Return the (X, Y) coordinate for the center point of the cell that contains the specified text.  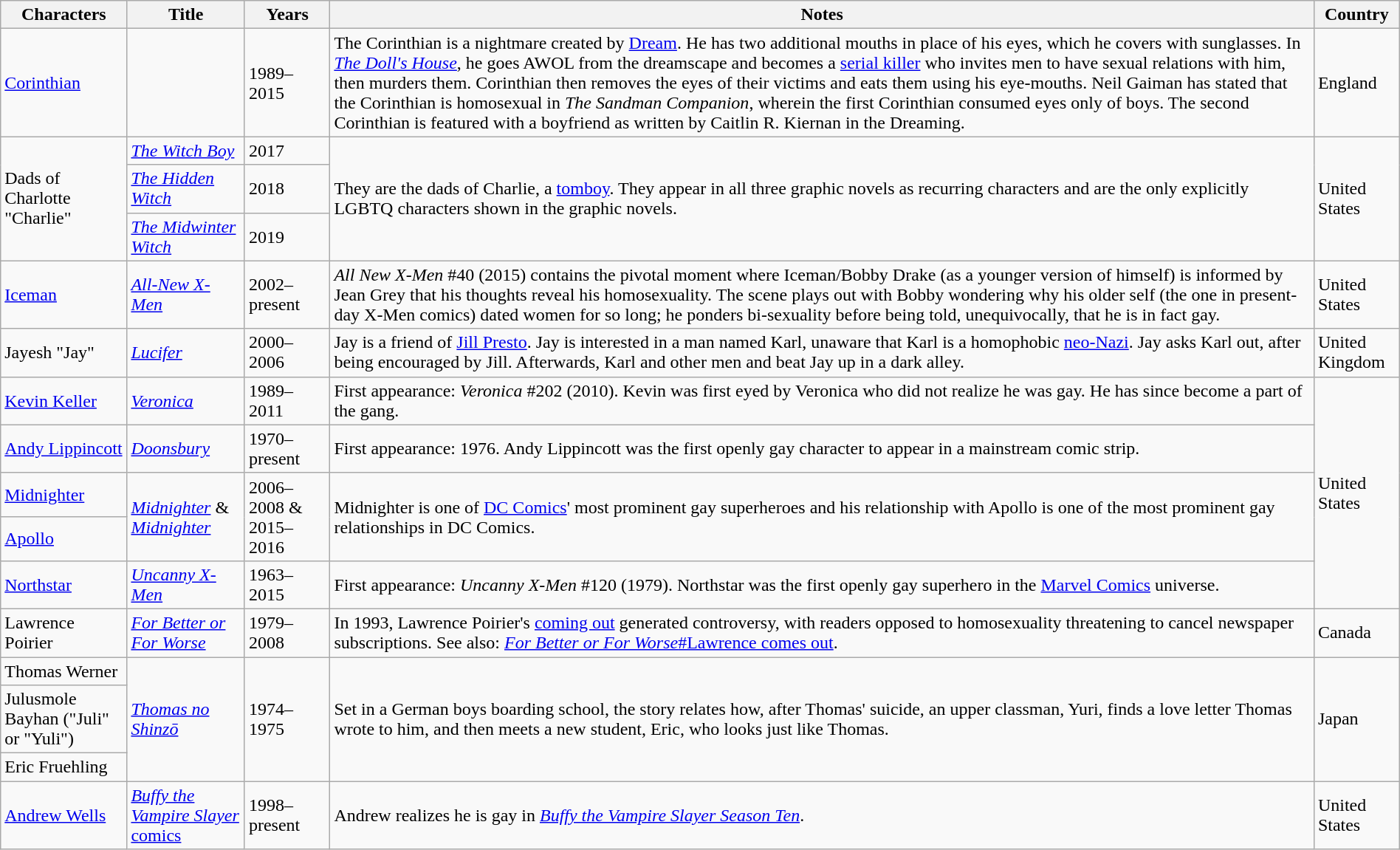
The Midwinter Witch (186, 236)
Midnighter & Midnighter (186, 517)
Jayesh "Jay" (64, 353)
Thomas no Shinzō (186, 719)
1970–present (286, 449)
Thomas Werner (64, 671)
United Kingdom (1356, 353)
1989–2015 (286, 83)
England (1356, 83)
First appearance: 1976. Andy Lippincott was the first openly gay character to appear in a mainstream comic strip. (822, 449)
Characters (64, 15)
Dads of Charlotte "Charlie" (64, 199)
Title (186, 15)
Years (286, 15)
For Better or For Worse (186, 632)
1979–2008 (286, 632)
Notes (822, 15)
Andrew Wells (64, 815)
Andrew realizes he is gay in Buffy the Vampire Slayer Season Ten. (822, 815)
Doonsbury (186, 449)
First appearance: Uncanny X-Men #120 (1979). Northstar was the first openly gay superhero in the Marvel Comics universe. (822, 585)
1989–2011 (286, 400)
1963–2015 (286, 585)
Northstar (64, 585)
2018 (286, 189)
Uncanny X-Men (186, 585)
1998–present (286, 815)
Andy Lippincott (64, 449)
1974–1975 (286, 719)
2017 (286, 151)
Canada (1356, 632)
All-New X-Men (186, 295)
Buffy the Vampire Slayer comics (186, 815)
2000–2006 (286, 353)
Veronica (186, 400)
Japan (1356, 719)
Midnighter (64, 495)
Apollo (64, 539)
2019 (286, 236)
Kevin Keller (64, 400)
Eric Fruehling (64, 767)
Iceman (64, 295)
Lawrence Poirier (64, 632)
The Hidden Witch (186, 189)
Country (1356, 15)
First appearance: Veronica #202 (2010). Kevin was first eyed by Veronica who did not realize he was gay. He has since become a part of the gang. (822, 400)
Lucifer (186, 353)
2006–2008 & 2015–2016 (286, 517)
The Witch Boy (186, 151)
Corinthian (64, 83)
Julusmole Bayhan ("Juli" or "Yuli") (64, 719)
2002–present (286, 295)
